Capture the cell that displays the provided text and extract its (x, y) central coordinate. 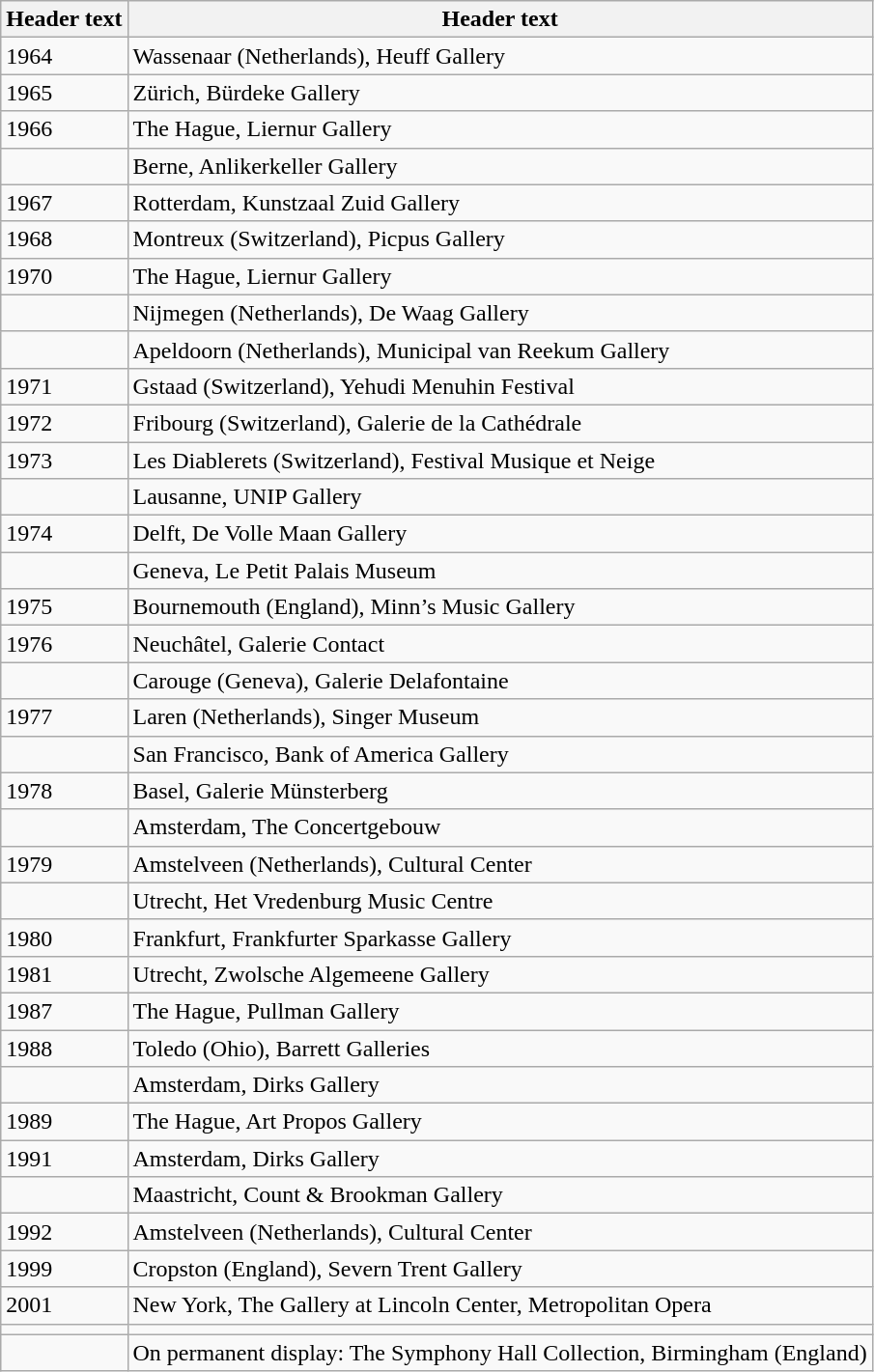
Apeldoorn (Netherlands), Municipal van Reekum Gallery (500, 350)
1965 (64, 93)
Basel, Galerie Münsterberg (500, 791)
1975 (64, 607)
Zürich, Bürdeke Gallery (500, 93)
1964 (64, 56)
Montreux (Switzerland), Picpus Gallery (500, 239)
The Hague, Pullman Gallery (500, 1011)
1977 (64, 717)
Berne, Anlikerkeller Gallery (500, 166)
Amsterdam, The Concertgebouw (500, 827)
1987 (64, 1011)
1974 (64, 534)
2001 (64, 1305)
1976 (64, 644)
Rotterdam, Kunstzaal Zuid Gallery (500, 203)
Neuchâtel, Galerie Contact (500, 644)
Gstaad (Switzerland), Yehudi Menuhin Festival (500, 386)
Delft, De Volle Maan Gallery (500, 534)
Bournemouth (England), Minn’s Music Gallery (500, 607)
New York, The Gallery at Lincoln Center, Metropolitan Opera (500, 1305)
1973 (64, 461)
Maastricht, Count & Brookman Gallery (500, 1195)
1978 (64, 791)
Fribourg (Switzerland), Galerie de la Cathédrale (500, 423)
1991 (64, 1159)
Laren (Netherlands), Singer Museum (500, 717)
1981 (64, 974)
1967 (64, 203)
1988 (64, 1048)
Les Diablerets (Switzerland), Festival Musique et Neige (500, 461)
Wassenaar (Netherlands), Heuff Gallery (500, 56)
1971 (64, 386)
Utrecht, Zwolsche Algemeene Gallery (500, 974)
1968 (64, 239)
Utrecht, Het Vredenburg Music Centre (500, 901)
On permanent display: The Symphony Hall Collection, Birmingham (England) (500, 1353)
1999 (64, 1269)
Carouge (Geneva), Galerie Delafontaine (500, 681)
Nijmegen (Netherlands), De Waag Gallery (500, 313)
1980 (64, 938)
The Hague, Art Propos Gallery (500, 1122)
1966 (64, 129)
Geneva, Le Petit Palais Museum (500, 571)
Lausanne, UNIP Gallery (500, 497)
1989 (64, 1122)
1972 (64, 423)
San Francisco, Bank of America Gallery (500, 754)
1992 (64, 1232)
Toledo (Ohio), Barrett Galleries (500, 1048)
1970 (64, 276)
Frankfurt, Frankfurter Sparkasse Gallery (500, 938)
Cropston (England), Severn Trent Gallery (500, 1269)
1979 (64, 864)
